For the text-containing cell, return its midpoint in (x, y) coordinate format. 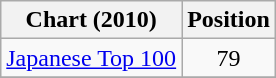
Japanese Top 100 (92, 58)
Position (229, 20)
Chart (2010) (92, 20)
79 (229, 58)
